Capture the cell that displays the provided text and extract its [x, y] central coordinate. 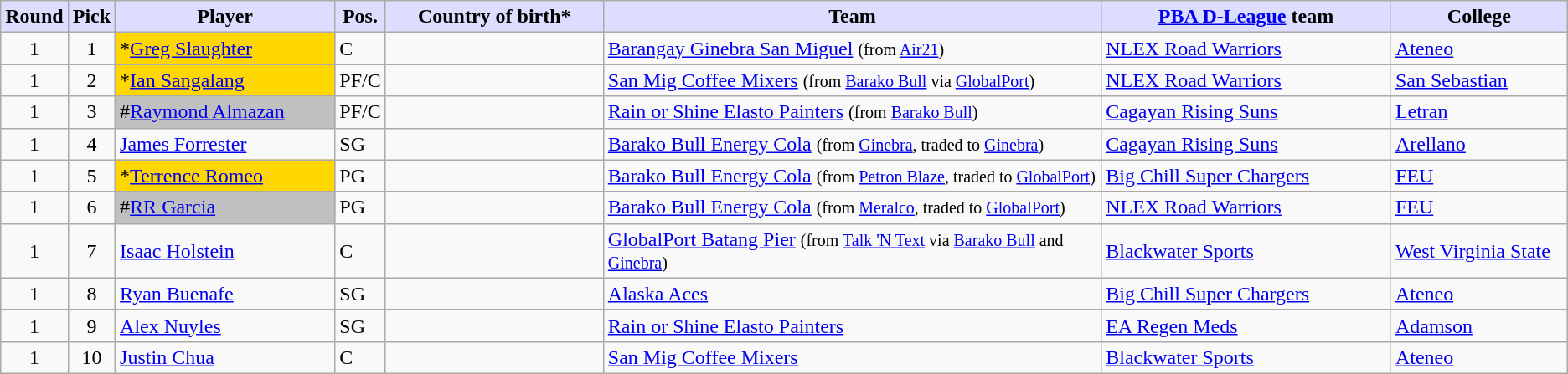
EA Regen Meds [1246, 325]
*Greg Slaughter [225, 49]
Barangay Ginebra San Miguel (from Air21) [852, 49]
10 [91, 357]
5 [91, 176]
San Sebastian [1479, 80]
Justin Chua [225, 357]
Alaska Aces [852, 294]
Adamson [1479, 325]
#RR Garcia [225, 207]
Country of birth* [494, 17]
4 [91, 144]
Player [225, 17]
2 [91, 80]
Round [34, 17]
San Mig Coffee Mixers (from Barako Bull via GlobalPort) [852, 80]
Letran [1479, 112]
#Raymond Almazan [225, 112]
College [1479, 17]
West Virginia State [1479, 251]
7 [91, 251]
6 [91, 207]
9 [91, 325]
Rain or Shine Elasto Painters [852, 325]
Alex Nuyles [225, 325]
Barako Bull Energy Cola (from Ginebra, traded to Ginebra) [852, 144]
3 [91, 112]
Rain or Shine Elasto Painters (from Barako Bull) [852, 112]
PBA D-League team [1246, 17]
GlobalPort Batang Pier (from Talk 'N Text via Barako Bull and Ginebra) [852, 251]
Pos. [360, 17]
Barako Bull Energy Cola (from Petron Blaze, traded to GlobalPort) [852, 176]
James Forrester [225, 144]
Isaac Holstein [225, 251]
*Terrence Romeo [225, 176]
Ryan Buenafe [225, 294]
8 [91, 294]
Pick [91, 17]
Barako Bull Energy Cola (from Meralco, traded to GlobalPort) [852, 207]
San Mig Coffee Mixers [852, 357]
*Ian Sangalang [225, 80]
Team [852, 17]
Arellano [1479, 144]
